Search for the cell housing the specified text and yield its (x, y) center coordinate. 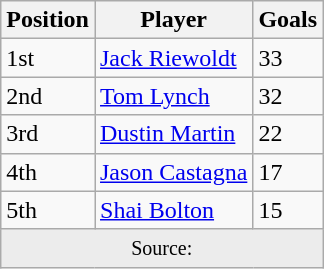
Jack Riewoldt (173, 58)
Shai Bolton (173, 210)
Player (173, 20)
32 (288, 96)
33 (288, 58)
22 (288, 134)
15 (288, 210)
Source: (162, 248)
Position (48, 20)
1st (48, 58)
Jason Castagna (173, 172)
17 (288, 172)
Dustin Martin (173, 134)
5th (48, 210)
2nd (48, 96)
4th (48, 172)
Tom Lynch (173, 96)
Goals (288, 20)
3rd (48, 134)
